Determine the [x, y] coordinate at the center of the cell enclosing the given text.  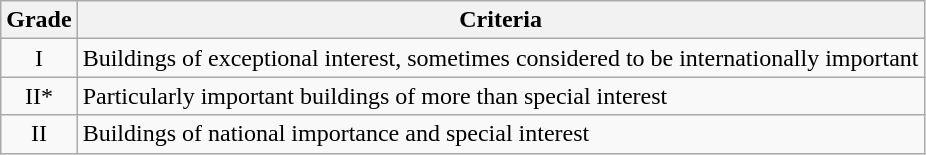
Grade [39, 20]
Buildings of national importance and special interest [500, 134]
I [39, 58]
II* [39, 96]
II [39, 134]
Criteria [500, 20]
Particularly important buildings of more than special interest [500, 96]
Buildings of exceptional interest, sometimes considered to be internationally important [500, 58]
